From the cell containing the given text, extract its center point as [X, Y] coordinate. 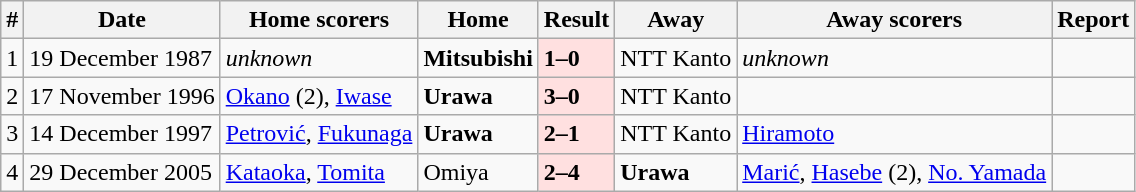
Omiya [478, 172]
17 November 1996 [122, 96]
1 [12, 58]
14 December 1997 [122, 134]
Away scorers [894, 20]
Petrović, Fukunaga [319, 134]
Kataoka, Tomita [319, 172]
19 December 1987 [122, 58]
Mitsubishi [478, 58]
1–0 [576, 58]
3–0 [576, 96]
Hiramoto [894, 134]
Okano (2), Iwase [319, 96]
Away [676, 20]
Report [1094, 20]
Home scorers [319, 20]
2–1 [576, 134]
29 December 2005 [122, 172]
3 [12, 134]
# [12, 20]
Marić, Hasebe (2), No. Yamada [894, 172]
2–4 [576, 172]
4 [12, 172]
Result [576, 20]
Home [478, 20]
Date [122, 20]
2 [12, 96]
